Scan for the cell matching the given text and deliver its [X, Y] coordinate at center. 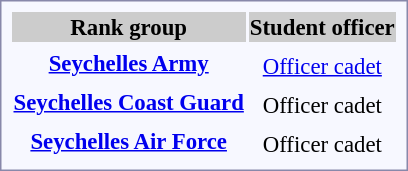
Rank group [128, 27]
Seychelles Coast Guard [128, 102]
Seychelles Air Force [128, 141]
Seychelles Army [128, 63]
Student officer [322, 27]
